Locate the cell with the specified text and output its [X, Y] center coordinate. 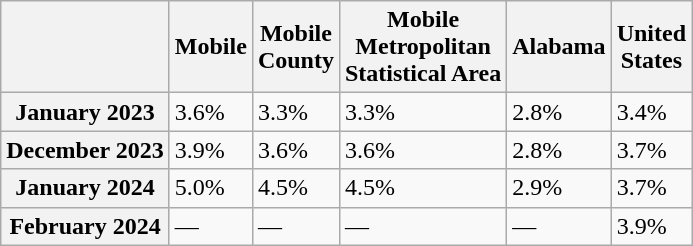
UnitedStates [651, 47]
MobileCounty [296, 47]
MobileMetropolitanStatistical Area [422, 47]
January 2023 [86, 112]
December 2023 [86, 150]
3.4% [651, 112]
February 2024 [86, 226]
Alabama [559, 47]
2.9% [559, 188]
5.0% [210, 188]
Mobile [210, 47]
January 2024 [86, 188]
